Extract the (X, Y) coordinate from the center of the cell holding the provided text.  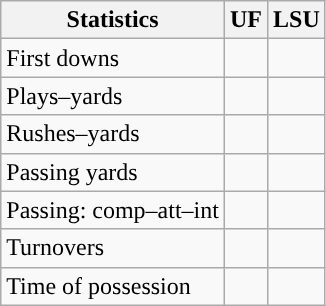
Rushes–yards (113, 134)
Passing yards (113, 172)
First downs (113, 58)
UF (246, 20)
Plays–yards (113, 96)
LSU (297, 20)
Passing: comp–att–int (113, 210)
Statistics (113, 20)
Turnovers (113, 248)
Time of possession (113, 286)
